Locate the cell with the specified text and output its [x, y] center coordinate. 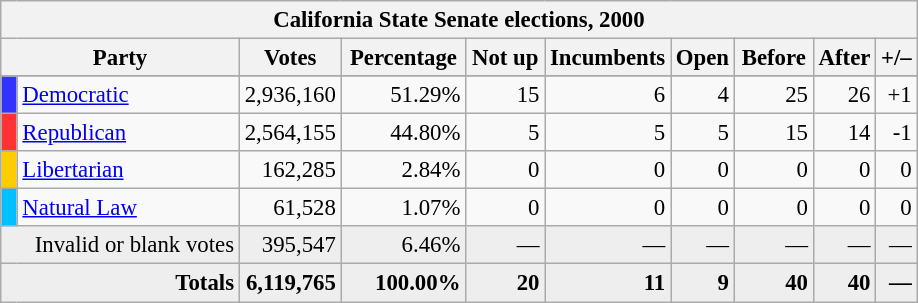
2.84% [404, 170]
61,528 [290, 208]
Republican [128, 133]
Invalid or blank votes [120, 245]
51.29% [404, 95]
395,547 [290, 245]
4 [703, 95]
26 [844, 95]
Natural Law [128, 208]
2,564,155 [290, 133]
Libertarian [128, 170]
Open [703, 58]
6.46% [404, 245]
25 [774, 95]
Percentage [404, 58]
44.80% [404, 133]
+/– [896, 58]
+1 [896, 95]
20 [506, 283]
11 [608, 283]
After [844, 58]
Party [120, 58]
6 [608, 95]
2,936,160 [290, 95]
Before [774, 58]
California State Senate elections, 2000 [459, 20]
Incumbents [608, 58]
9 [703, 283]
162,285 [290, 170]
Votes [290, 58]
1.07% [404, 208]
-1 [896, 133]
Totals [120, 283]
6,119,765 [290, 283]
100.00% [404, 283]
14 [844, 133]
Not up [506, 58]
Democratic [128, 95]
